Capture the cell that displays the provided text and extract its (X, Y) central coordinate. 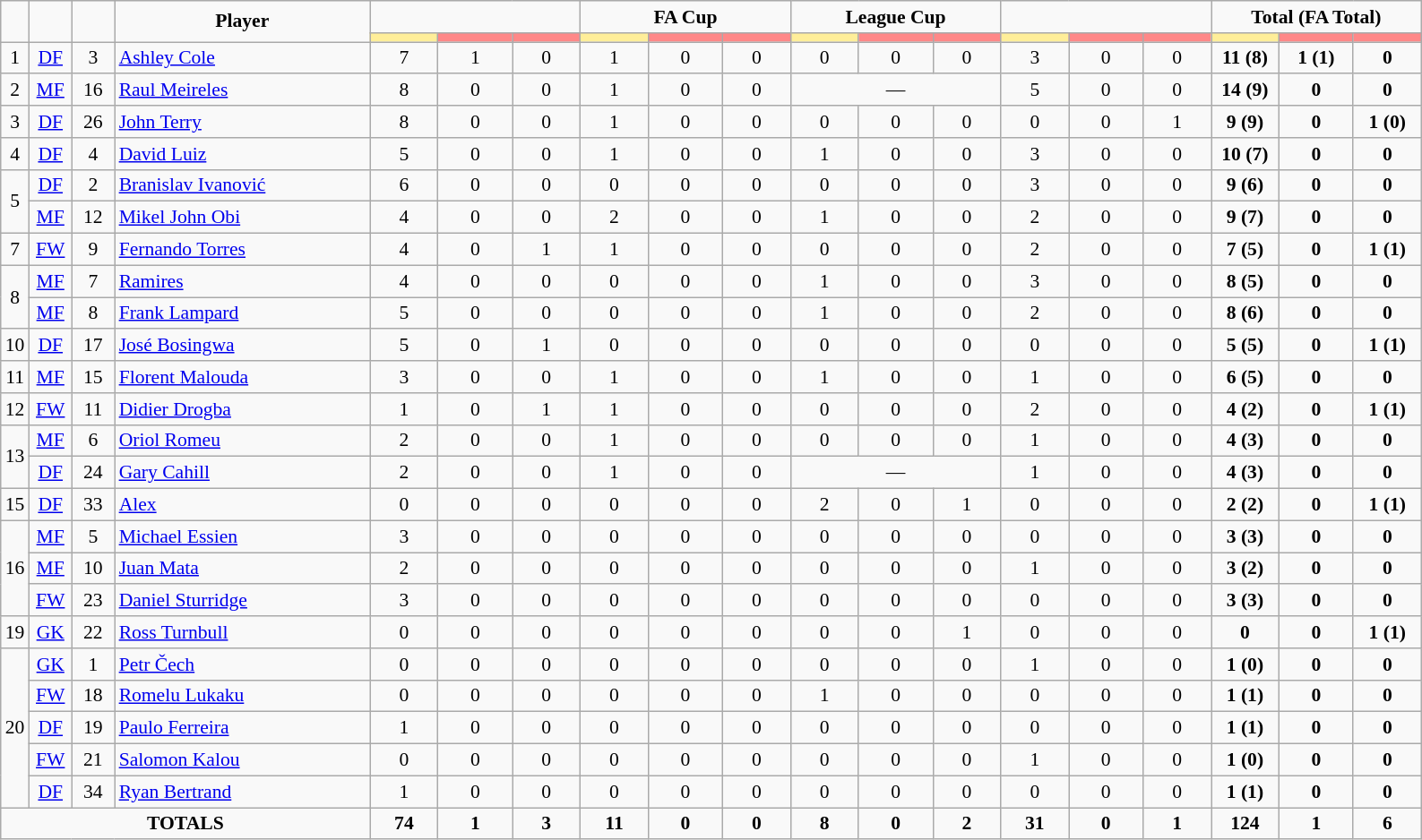
20 (15, 728)
John Terry (242, 122)
5 (5) (1245, 346)
Oriol Romeu (242, 441)
4 (2) (1245, 409)
Ramires (242, 281)
8 (6) (1245, 313)
11 (8) (1245, 58)
24 (93, 473)
League Cup (896, 17)
9 (93, 250)
Branislav Ivanović (242, 185)
Didier Drogba (242, 409)
Ross Turnbull (242, 632)
31 (1035, 824)
Paulo Ferreira (242, 728)
7 (5) (1245, 250)
14 (9) (1245, 90)
Juan Mata (242, 569)
33 (93, 505)
10 (7) (1245, 154)
2 (2) (1245, 505)
124 (1245, 824)
Gary Cahill (242, 473)
Petr Čech (242, 664)
9 (7) (1245, 218)
Ryan Bertrand (242, 792)
17 (93, 346)
Romelu Lukaku (242, 696)
Fernando Torres (242, 250)
34 (93, 792)
18 (93, 696)
9 (9) (1245, 122)
26 (93, 122)
José Bosingwa (242, 346)
Frank Lampard (242, 313)
8 (5) (1245, 281)
Total (FA Total) (1317, 17)
Raul Meireles (242, 90)
Salomon Kalou (242, 760)
21 (93, 760)
David Luiz (242, 154)
Mikel John Obi (242, 218)
Michael Essien (242, 536)
Alex (242, 505)
FA Cup (686, 17)
13 (15, 457)
22 (93, 632)
Player (242, 21)
TOTALS (185, 824)
Ashley Cole (242, 58)
6 (5) (1245, 377)
23 (93, 601)
9 (6) (1245, 185)
74 (404, 824)
Daniel Sturridge (242, 601)
3 (2) (1245, 569)
Florent Malouda (242, 377)
